Return [x, y] of the center of cell containing provided text 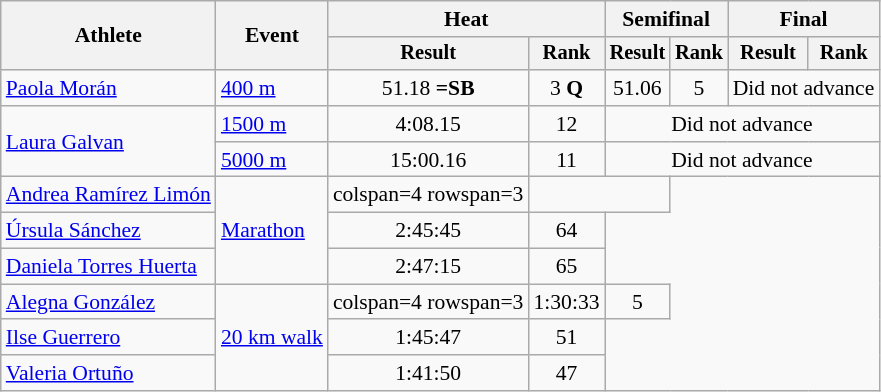
Athlete [108, 36]
1500 m [272, 124]
15:00.16 [428, 160]
Úrsula Sánchez [108, 231]
Final [804, 19]
2:45:45 [428, 231]
11 [566, 160]
51.06 [638, 88]
400 m [272, 88]
Paola Morán [108, 88]
20 km walk [272, 338]
Daniela Torres Huerta [108, 267]
51.18 =SB [428, 88]
1:30:33 [566, 302]
64 [566, 231]
Alegna González [108, 302]
12 [566, 124]
1:41:50 [428, 373]
51 [566, 338]
1:45:47 [428, 338]
Event [272, 36]
Laura Galvan [108, 142]
Heat [466, 19]
Semifinal [666, 19]
5000 m [272, 160]
65 [566, 267]
3 Q [566, 88]
Ilse Guerrero [108, 338]
Marathon [272, 230]
2:47:15 [428, 267]
Valeria Ortuño [108, 373]
Andrea Ramírez Limón [108, 195]
47 [566, 373]
4:08.15 [428, 124]
